Extract the (x, y) coordinate from the center of the cell holding the provided text.  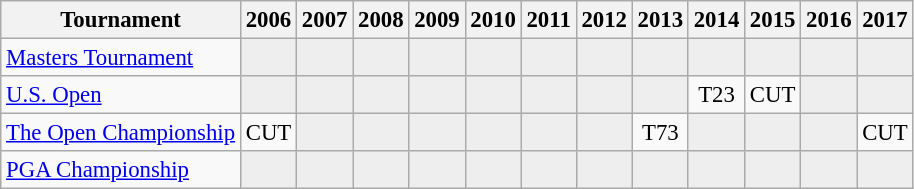
2016 (829, 20)
2010 (493, 20)
2009 (437, 20)
The Open Championship (121, 133)
2008 (381, 20)
2015 (773, 20)
2017 (885, 20)
2011 (548, 20)
Masters Tournament (121, 58)
Tournament (121, 20)
2006 (268, 20)
2014 (716, 20)
T23 (716, 95)
2013 (660, 20)
PGA Championship (121, 170)
2012 (604, 20)
2007 (325, 20)
U.S. Open (121, 95)
T73 (660, 133)
